Determine the (X, Y) coordinate at the center of the cell enclosing the given text.  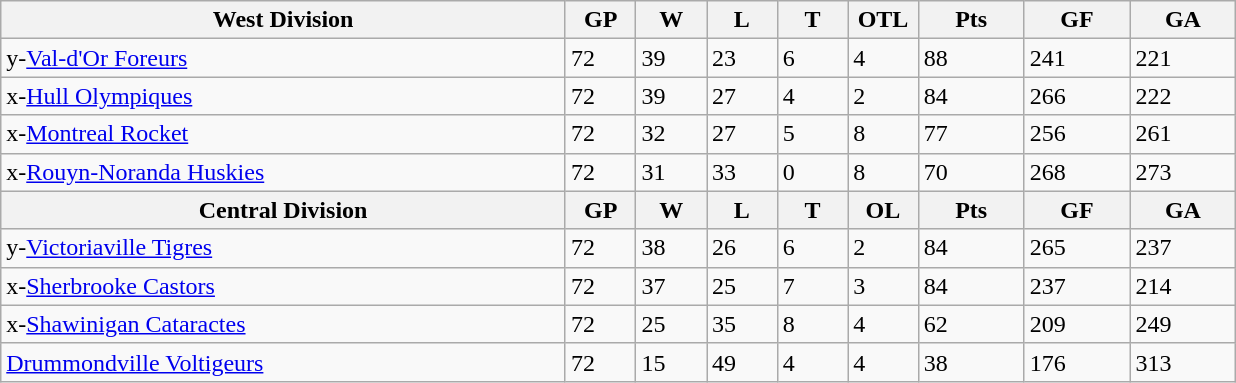
222 (1183, 96)
88 (971, 58)
35 (742, 324)
OTL (884, 20)
26 (742, 248)
0 (812, 172)
OL (884, 210)
273 (1183, 172)
313 (1183, 362)
23 (742, 58)
241 (1077, 58)
x-Rouyn-Noranda Huskies (284, 172)
33 (742, 172)
268 (1077, 172)
x-Montreal Rocket (284, 134)
249 (1183, 324)
y-Val-d'Or Foreurs (284, 58)
3 (884, 286)
Central Division (284, 210)
x-Hull Olympiques (284, 96)
32 (672, 134)
31 (672, 172)
37 (672, 286)
261 (1183, 134)
West Division (284, 20)
15 (672, 362)
7 (812, 286)
x-Shawinigan Cataractes (284, 324)
x-Sherbrooke Castors (284, 286)
214 (1183, 286)
70 (971, 172)
Drummondville Voltigeurs (284, 362)
49 (742, 362)
221 (1183, 58)
265 (1077, 248)
256 (1077, 134)
5 (812, 134)
y-Victoriaville Tigres (284, 248)
176 (1077, 362)
77 (971, 134)
266 (1077, 96)
62 (971, 324)
209 (1077, 324)
